Output the [x, y] coordinate of the center of the cell containing the given text.  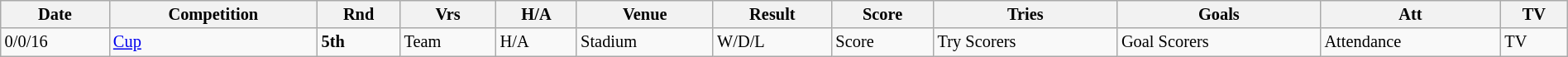
Goals [1219, 14]
W/D/L [772, 42]
0/0/16 [55, 42]
Cup [213, 42]
Attendance [1411, 42]
Vrs [448, 14]
Team [448, 42]
Tries [1025, 14]
Stadium [645, 42]
Att [1411, 14]
Rnd [359, 14]
Competition [213, 14]
Try Scorers [1025, 42]
Date [55, 14]
5th [359, 42]
Goal Scorers [1219, 42]
Venue [645, 14]
Result [772, 14]
